Scan for the cell matching the given text and deliver its (x, y) coordinate at center. 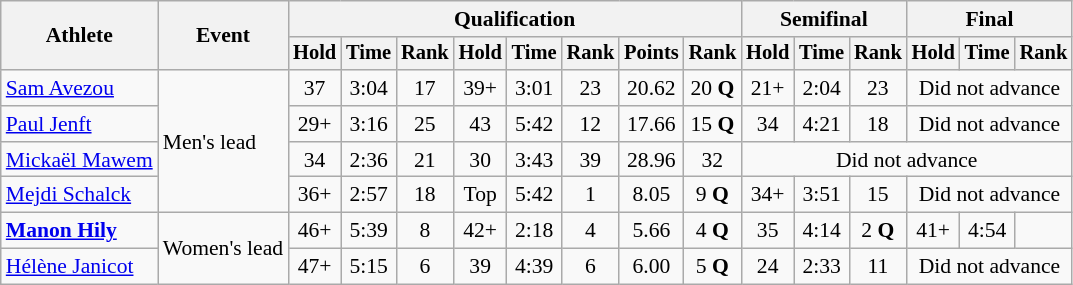
39+ (480, 88)
2:36 (368, 160)
2:33 (822, 267)
41+ (934, 231)
5:39 (368, 231)
47+ (314, 267)
4:21 (822, 124)
Men's lead (223, 141)
6.00 (651, 267)
15 Q (713, 124)
4:39 (534, 267)
3:43 (534, 160)
Manon Hily (80, 231)
12 (591, 124)
2 Q (878, 231)
2:57 (368, 195)
Points (651, 54)
32 (713, 160)
8 (425, 231)
21 (425, 160)
3:01 (534, 88)
20 Q (713, 88)
29+ (314, 124)
4:54 (988, 231)
20.62 (651, 88)
Athlete (80, 36)
24 (768, 267)
8.05 (651, 195)
17 (425, 88)
Mejdi Schalck (80, 195)
42+ (480, 231)
3:04 (368, 88)
15 (878, 195)
5:15 (368, 267)
37 (314, 88)
Semifinal (824, 19)
Mickaël Mawem (80, 160)
43 (480, 124)
21+ (768, 88)
34+ (768, 195)
3:16 (368, 124)
11 (878, 267)
2:18 (534, 231)
36+ (314, 195)
5 Q (713, 267)
Top (480, 195)
Sam Avezou (80, 88)
4 (591, 231)
5.66 (651, 231)
3:51 (822, 195)
Women's lead (223, 248)
Final (990, 19)
35 (768, 231)
Event (223, 36)
46+ (314, 231)
Paul Jenft (80, 124)
25 (425, 124)
28.96 (651, 160)
Hélène Janicot (80, 267)
9 Q (713, 195)
1 (591, 195)
30 (480, 160)
4:14 (822, 231)
17.66 (651, 124)
4 Q (713, 231)
2:04 (822, 88)
Qualification (514, 19)
